Capture the cell that displays the provided text and extract its (X, Y) central coordinate. 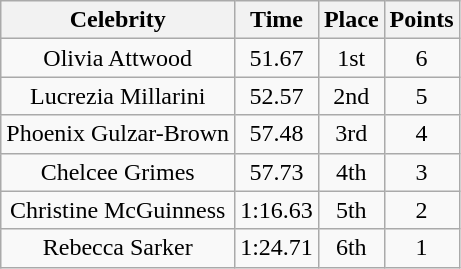
Chelcee Grimes (118, 172)
6 (422, 58)
1 (422, 248)
Celebrity (118, 20)
Olivia Attwood (118, 58)
51.67 (277, 58)
4 (422, 134)
1:24.71 (277, 248)
5 (422, 96)
Lucrezia Millarini (118, 96)
3rd (351, 134)
Points (422, 20)
57.73 (277, 172)
57.48 (277, 134)
4th (351, 172)
2 (422, 210)
Phoenix Gulzar-Brown (118, 134)
2nd (351, 96)
1:16.63 (277, 210)
Rebecca Sarker (118, 248)
52.57 (277, 96)
5th (351, 210)
Time (277, 20)
Place (351, 20)
6th (351, 248)
Christine McGuinness (118, 210)
3 (422, 172)
1st (351, 58)
